From the cell containing the given text, extract its center point as [X, Y] coordinate. 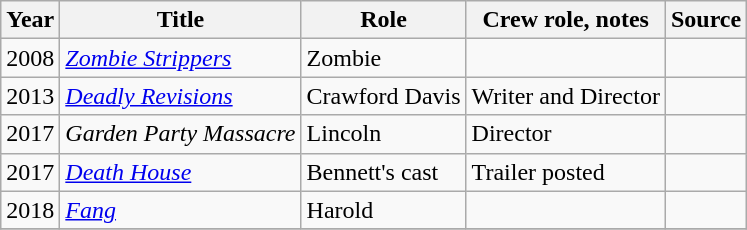
Role [384, 20]
Crawford Davis [384, 96]
Title [180, 20]
Lincoln [384, 134]
Garden Party Massacre [180, 134]
Year [30, 20]
Trailer posted [566, 172]
Zombie [384, 58]
Zombie Strippers [180, 58]
Fang [180, 210]
Crew role, notes [566, 20]
Director [566, 134]
2013 [30, 96]
2018 [30, 210]
Harold [384, 210]
Writer and Director [566, 96]
Bennett's cast [384, 172]
2008 [30, 58]
Deadly Revisions [180, 96]
Source [706, 20]
Death House [180, 172]
